Provide the [x, y] coordinate of the cell's center where the given text is located.  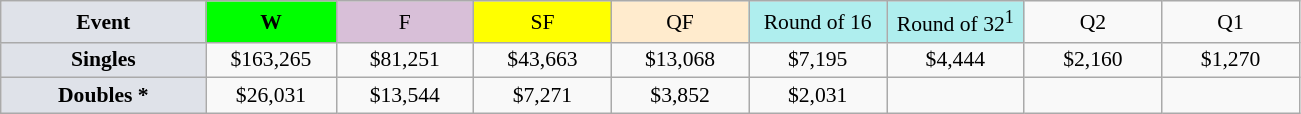
$2,160 [1093, 60]
Singles [104, 60]
Event [104, 22]
$13,068 [680, 60]
W [271, 22]
Round of 16 [818, 22]
$81,251 [405, 60]
$7,271 [543, 96]
F [405, 22]
QF [680, 22]
$2,031 [818, 96]
$26,031 [271, 96]
$43,663 [543, 60]
$163,265 [271, 60]
$4,444 [955, 60]
$7,195 [818, 60]
$1,270 [1231, 60]
$13,544 [405, 96]
Q1 [1231, 22]
Round of 321 [955, 22]
Q2 [1093, 22]
$3,852 [680, 96]
Doubles * [104, 96]
SF [543, 22]
